Detect which cell encompasses the target text, then output its [X, Y] center coordinate. 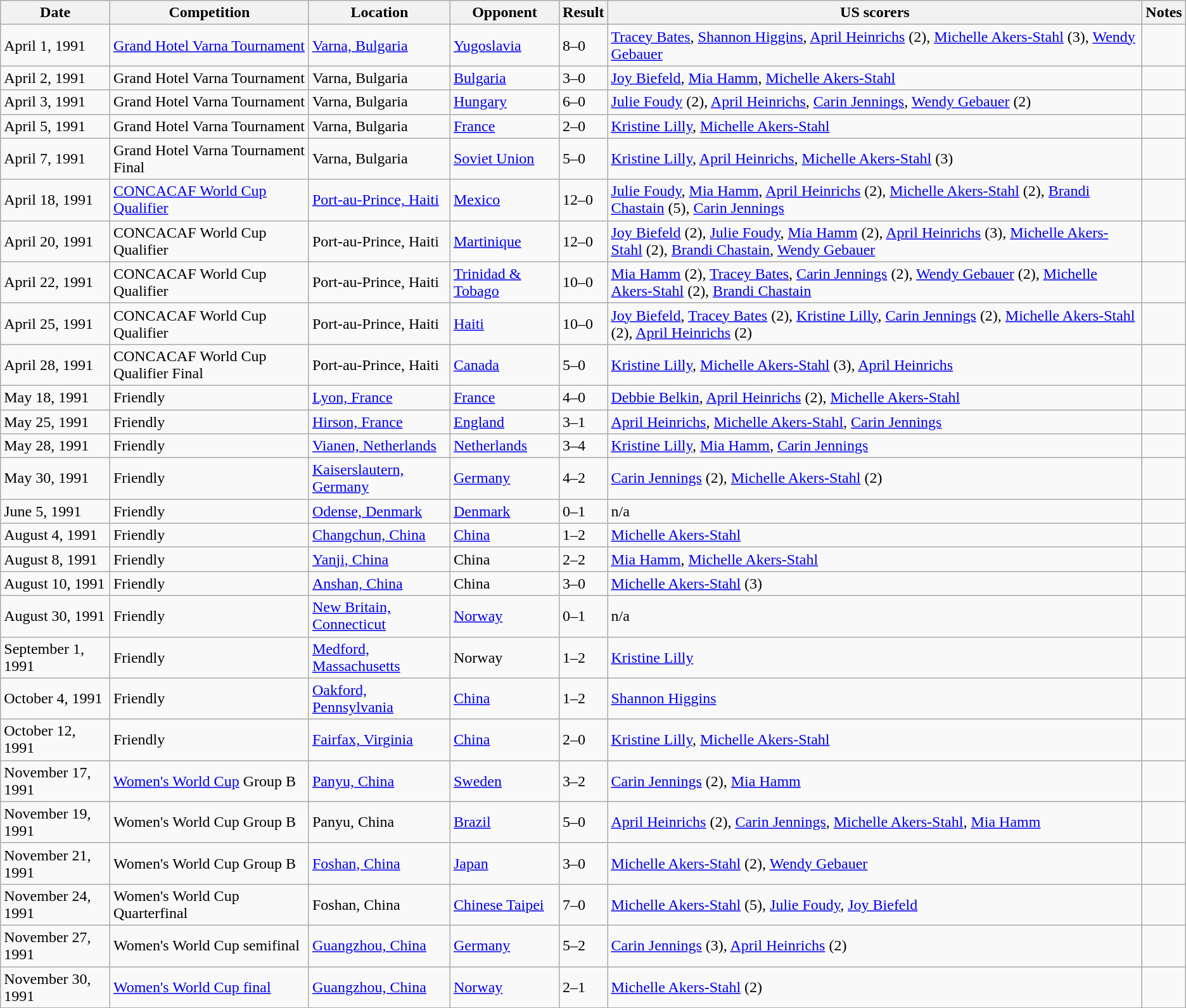
Fairfax, Virginia [379, 740]
November 17, 1991 [56, 781]
April 7, 1991 [56, 158]
England [504, 421]
CONCACAF World Cup Qualifier Final [209, 365]
August 30, 1991 [56, 616]
November 27, 1991 [56, 945]
August 10, 1991 [56, 584]
Kristine Lilly, Michelle Akers-Stahl (3), April Heinrichs [875, 365]
2–1 [583, 987]
April 1, 1991 [56, 46]
Joy Biefeld, Tracey Bates (2), Kristine Lilly, Carin Jennings (2), Michelle Akers-Stahl (2), April Heinrichs (2) [875, 323]
Lyon, France [379, 397]
Date [56, 13]
April 25, 1991 [56, 323]
3–1 [583, 421]
Kristine Lilly, April Heinrichs, Michelle Akers-Stahl (3) [875, 158]
Bulgaria [504, 78]
Japan [504, 863]
Medford, Massachusetts [379, 658]
October 4, 1991 [56, 698]
Joy Biefeld (2), Julie Foudy, Mia Hamm (2), April Heinrichs (3), Michelle Akers-Stahl (2), Brandi Chastain, Wendy Gebauer [875, 241]
3–4 [583, 446]
2–2 [583, 559]
Women's World Cup final [209, 987]
Location [379, 13]
Michelle Akers-Stahl (5), Julie Foudy, Joy Biefeld [875, 905]
Notes [1164, 13]
6–0 [583, 102]
May 28, 1991 [56, 446]
Soviet Union [504, 158]
April 5, 1991 [56, 126]
Carin Jennings (2), Mia Hamm [875, 781]
New Britain, Connecticut [379, 616]
Carin Jennings (2), Michelle Akers-Stahl (2) [875, 479]
Kristine Lilly, Mia Hamm, Carin Jennings [875, 446]
Michelle Akers-Stahl (3) [875, 584]
Women's World Cup Quarterfinal [209, 905]
4–0 [583, 397]
Kaiserslautern, Germany [379, 479]
8–0 [583, 46]
November 21, 1991 [56, 863]
Carin Jennings (3), April Heinrichs (2) [875, 945]
Vianen, Netherlands [379, 446]
May 25, 1991 [56, 421]
May 18, 1991 [56, 397]
Netherlands [504, 446]
Trinidad & Tobago [504, 283]
Kristine Lilly [875, 658]
Debbie Belkin, April Heinrichs (2), Michelle Akers-Stahl [875, 397]
September 1, 1991 [56, 658]
October 12, 1991 [56, 740]
Haiti [504, 323]
Changchun, China [379, 535]
Mexico [504, 200]
Grand Hotel Varna Tournament Final [209, 158]
Mia Hamm (2), Tracey Bates, Carin Jennings (2), Wendy Gebauer (2), Michelle Akers-Stahl (2), Brandi Chastain [875, 283]
Michelle Akers-Stahl [875, 535]
Mia Hamm, Michelle Akers-Stahl [875, 559]
May 30, 1991 [56, 479]
Joy Biefeld, Mia Hamm, Michelle Akers-Stahl [875, 78]
Anshan, China [379, 584]
Oakford, Pennsylvania [379, 698]
August 4, 1991 [56, 535]
November 19, 1991 [56, 822]
April 3, 1991 [56, 102]
5–2 [583, 945]
Michelle Akers-Stahl (2) [875, 987]
April 2, 1991 [56, 78]
Yanji, China [379, 559]
Chinese Taipei [504, 905]
Women's World Cup semifinal [209, 945]
Michelle Akers-Stahl (2), Wendy Gebauer [875, 863]
November 30, 1991 [56, 987]
Julie Foudy, Mia Hamm, April Heinrichs (2), Michelle Akers-Stahl (2), Brandi Chastain (5), Carin Jennings [875, 200]
April Heinrichs (2), Carin Jennings, Michelle Akers-Stahl, Mia Hamm [875, 822]
Julie Foudy (2), April Heinrichs, Carin Jennings, Wendy Gebauer (2) [875, 102]
3–2 [583, 781]
Hungary [504, 102]
Result [583, 13]
Yugoslavia [504, 46]
April 28, 1991 [56, 365]
April 20, 1991 [56, 241]
April Heinrichs, Michelle Akers-Stahl, Carin Jennings [875, 421]
4–2 [583, 479]
April 22, 1991 [56, 283]
Opponent [504, 13]
Denmark [504, 511]
Odense, Denmark [379, 511]
US scorers [875, 13]
Brazil [504, 822]
June 5, 1991 [56, 511]
Competition [209, 13]
Tracey Bates, Shannon Higgins, April Heinrichs (2), Michelle Akers-Stahl (3), Wendy Gebauer [875, 46]
Shannon Higgins [875, 698]
August 8, 1991 [56, 559]
Hirson, France [379, 421]
November 24, 1991 [56, 905]
7–0 [583, 905]
Sweden [504, 781]
Martinique [504, 241]
April 18, 1991 [56, 200]
Canada [504, 365]
